Output the [x, y] coordinate of the center of the cell containing the given text.  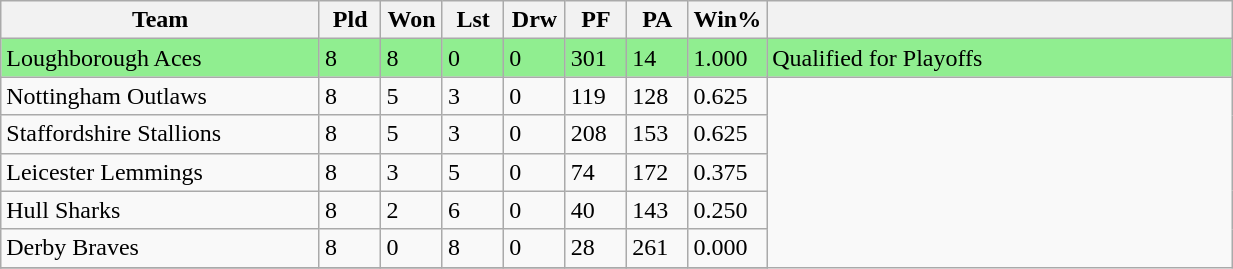
128 [658, 96]
261 [658, 248]
Won [412, 20]
28 [596, 248]
1.000 [728, 58]
Qualified for Playoffs [1000, 58]
Loughborough Aces [160, 58]
74 [596, 172]
PF [596, 20]
Win% [728, 20]
Nottingham Outlaws [160, 96]
119 [596, 96]
0.250 [728, 210]
Leicester Lemmings [160, 172]
PA [658, 20]
40 [596, 210]
301 [596, 58]
0.000 [728, 248]
Hull Sharks [160, 210]
Pld [350, 20]
172 [658, 172]
2 [412, 210]
Lst [472, 20]
6 [472, 210]
208 [596, 134]
Staffordshire Stallions [160, 134]
14 [658, 58]
0.375 [728, 172]
Drw [534, 20]
153 [658, 134]
143 [658, 210]
Team [160, 20]
Derby Braves [160, 248]
